For the text-containing cell, return its midpoint in [X, Y] coordinate format. 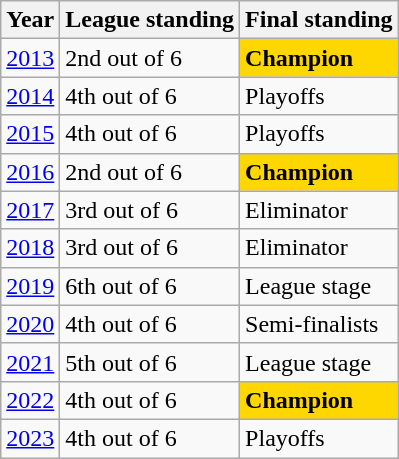
League standing [150, 20]
2016 [30, 172]
6th out of 6 [150, 286]
2020 [30, 324]
2018 [30, 248]
Final standing [319, 20]
5th out of 6 [150, 362]
Semi-finalists [319, 324]
2013 [30, 58]
Year [30, 20]
2022 [30, 400]
2021 [30, 362]
2023 [30, 438]
2014 [30, 96]
2015 [30, 134]
2019 [30, 286]
2017 [30, 210]
